For the text-containing cell, return its midpoint in [X, Y] coordinate format. 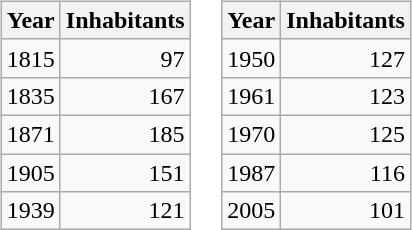
185 [125, 134]
1970 [252, 134]
1987 [252, 173]
1871 [30, 134]
127 [346, 58]
2005 [252, 211]
125 [346, 134]
1815 [30, 58]
1905 [30, 173]
1939 [30, 211]
1950 [252, 58]
101 [346, 211]
151 [125, 173]
123 [346, 96]
121 [125, 211]
1835 [30, 96]
97 [125, 58]
1961 [252, 96]
116 [346, 173]
167 [125, 96]
